Return [x, y] of the center of cell containing provided text 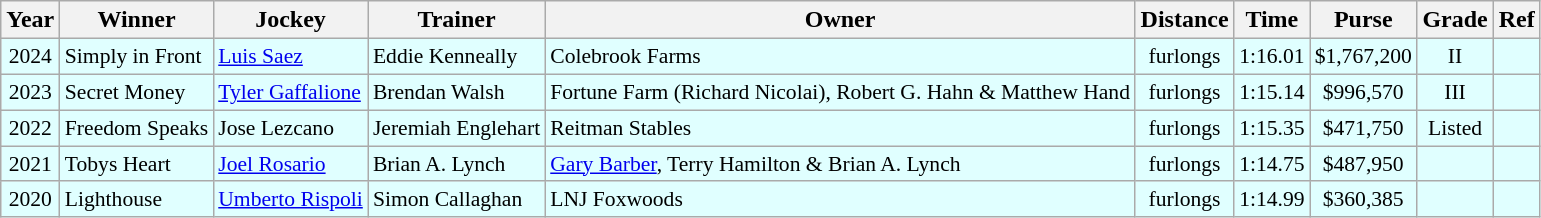
1:14.75 [1272, 164]
$1,767,200 [1364, 57]
Year [30, 20]
Distance [1184, 20]
1:15.35 [1272, 128]
Reitman Stables [840, 128]
Jeremiah Englehart [456, 128]
Gary Barber, Terry Hamilton & Brian A. Lynch [840, 164]
2020 [30, 199]
Luis Saez [290, 57]
$487,950 [1364, 164]
2024 [30, 57]
III [1455, 92]
Fortune Farm (Richard Nicolai), Robert G. Hahn & Matthew Hand [840, 92]
Time [1272, 20]
$360,385 [1364, 199]
Joel Rosario [290, 164]
Eddie Kenneally [456, 57]
Ref [1516, 20]
2021 [30, 164]
Tobys Heart [136, 164]
1:15.14 [1272, 92]
2022 [30, 128]
Simply in Front [136, 57]
Umberto Rispoli [290, 199]
Tyler Gaffalione [290, 92]
Brian A. Lynch [456, 164]
Jockey [290, 20]
Colebrook Farms [840, 57]
Brendan Walsh [456, 92]
Purse [1364, 20]
1:16.01 [1272, 57]
Secret Money [136, 92]
1:14.99 [1272, 199]
$471,750 [1364, 128]
Lighthouse [136, 199]
2023 [30, 92]
Jose Lezcano [290, 128]
LNJ Foxwoods [840, 199]
Freedom Speaks [136, 128]
Grade [1455, 20]
Simon Callaghan [456, 199]
II [1455, 57]
Trainer [456, 20]
Listed [1455, 128]
$996,570 [1364, 92]
Winner [136, 20]
Owner [840, 20]
